Output the (X, Y) coordinate of the center of the cell containing the given text.  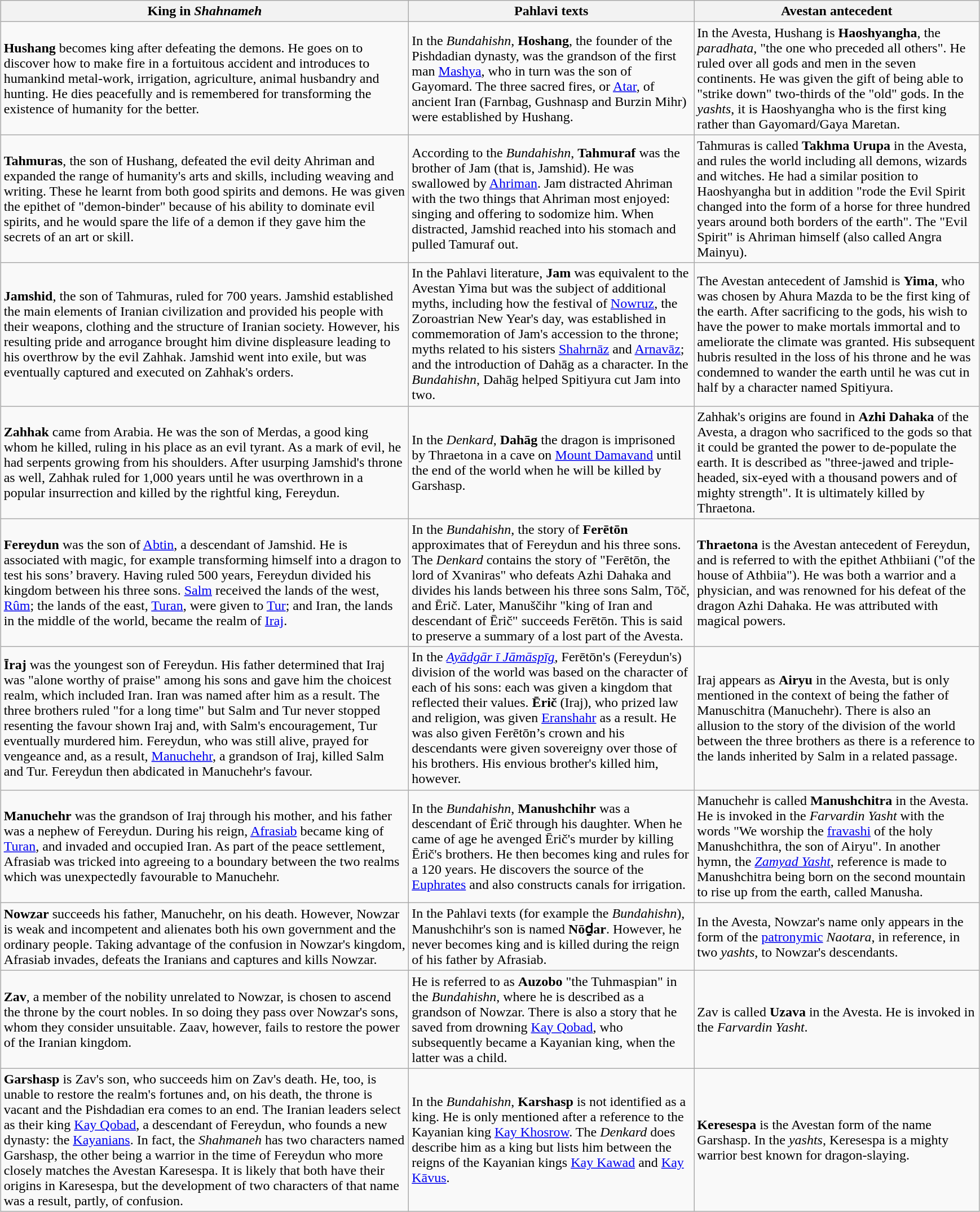
Keresespa is the Avestan form of the name Garshasp. In the yashts, Keresespa is a mighty warrior best known for dragon-slaying. (837, 1140)
In the Avesta, Nowzar's name only appears in the form of the patronymic Naotara, in reference, in two yashts, to Nowzar's descendants. (837, 937)
Zav is called Uzava in the Avesta. He is invoked in the Farvardin Yasht. (837, 1019)
King in Shahnameh (205, 11)
Avestan antecedent (837, 11)
Pahlavi texts (551, 11)
